Locate the cell with the specified text and output its [X, Y] center coordinate. 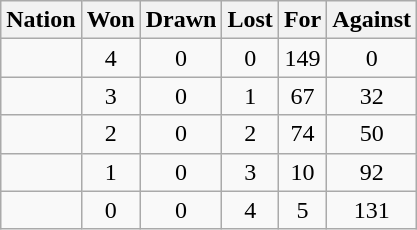
For [302, 20]
149 [302, 58]
32 [372, 96]
Lost [250, 20]
5 [302, 210]
Won [110, 20]
50 [372, 134]
92 [372, 172]
67 [302, 96]
Drawn [181, 20]
74 [302, 134]
10 [302, 172]
Nation [41, 20]
131 [372, 210]
Against [372, 20]
